For the text-containing cell, return its midpoint in (x, y) coordinate format. 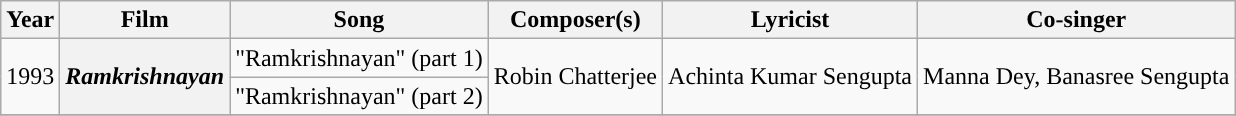
Robin Chatterjee (575, 77)
Co-singer (1076, 20)
"Ramkrishnayan" (part 2) (360, 96)
Ramkrishnayan (145, 77)
Manna Dey, Banasree Sengupta (1076, 77)
"Ramkrishnayan" (part 1) (360, 58)
Year (30, 20)
Composer(s) (575, 20)
Song (360, 20)
1993 (30, 77)
Achinta Kumar Sengupta (790, 77)
Film (145, 20)
Lyricist (790, 20)
